Scan for the cell matching the given text and deliver its [X, Y] coordinate at center. 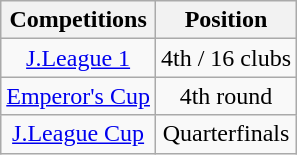
4th round [226, 96]
Emperor's Cup [78, 96]
Quarterfinals [226, 134]
Competitions [78, 20]
Position [226, 20]
J.League Cup [78, 134]
4th / 16 clubs [226, 58]
J.League 1 [78, 58]
